Scan for the cell matching the given text and deliver its (x, y) coordinate at center. 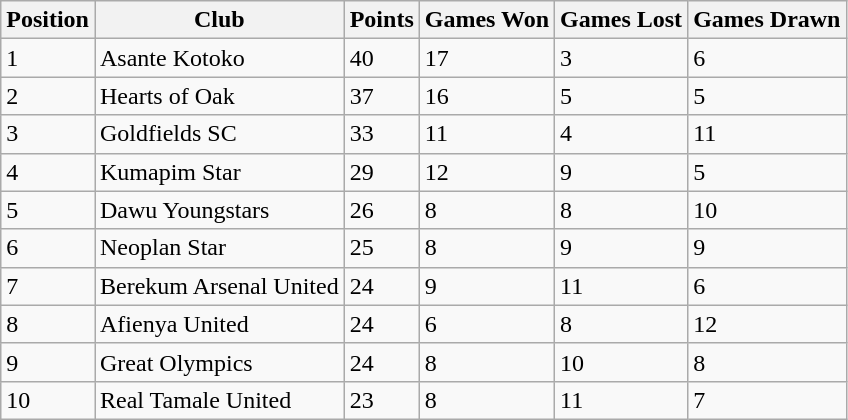
Berekum Arsenal United (219, 286)
Asante Kotoko (219, 58)
33 (382, 134)
Hearts of Oak (219, 96)
17 (486, 58)
1 (48, 58)
Position (48, 20)
37 (382, 96)
Real Tamale United (219, 400)
Games Drawn (767, 20)
Points (382, 20)
Neoplan Star (219, 248)
23 (382, 400)
16 (486, 96)
25 (382, 248)
Club (219, 20)
40 (382, 58)
Games Lost (622, 20)
29 (382, 172)
Games Won (486, 20)
26 (382, 210)
Goldfields SC (219, 134)
Afienya United (219, 324)
Great Olympics (219, 362)
Kumapim Star (219, 172)
2 (48, 96)
Dawu Youngstars (219, 210)
